Return (x, y) of the center of cell containing provided text 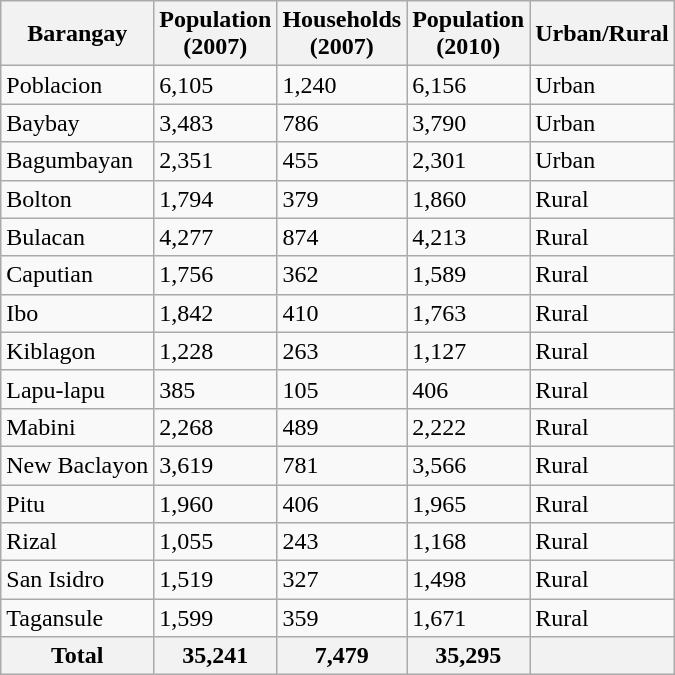
4,213 (468, 237)
1,599 (216, 618)
1,860 (468, 199)
1,055 (216, 542)
Barangay (78, 34)
105 (342, 389)
327 (342, 580)
1,671 (468, 618)
4,277 (216, 237)
6,105 (216, 85)
1,965 (468, 503)
7,479 (342, 656)
379 (342, 199)
Caputian (78, 275)
786 (342, 123)
35,241 (216, 656)
3,566 (468, 465)
2,222 (468, 427)
1,794 (216, 199)
359 (342, 618)
1,498 (468, 580)
Population(2010) (468, 34)
489 (342, 427)
Kiblagon (78, 351)
Population(2007) (216, 34)
2,268 (216, 427)
1,756 (216, 275)
2,351 (216, 161)
Poblacion (78, 85)
Urban/Rural (602, 34)
New Baclayon (78, 465)
781 (342, 465)
Tagansule (78, 618)
Rizal (78, 542)
Ibo (78, 313)
385 (216, 389)
3,483 (216, 123)
263 (342, 351)
1,168 (468, 542)
Lapu-lapu (78, 389)
1,589 (468, 275)
1,763 (468, 313)
1,842 (216, 313)
1,240 (342, 85)
3,790 (468, 123)
Total (78, 656)
Households(2007) (342, 34)
455 (342, 161)
San Isidro (78, 580)
2,301 (468, 161)
Pitu (78, 503)
Bolton (78, 199)
Baybay (78, 123)
410 (342, 313)
1,127 (468, 351)
6,156 (468, 85)
35,295 (468, 656)
Bulacan (78, 237)
1,228 (216, 351)
243 (342, 542)
1,960 (216, 503)
1,519 (216, 580)
362 (342, 275)
3,619 (216, 465)
874 (342, 237)
Mabini (78, 427)
Bagumbayan (78, 161)
